Provide the (x, y) coordinate of the cell's center where the given text is located.  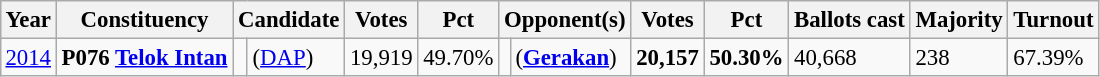
(Gerakan) (570, 57)
(DAP) (296, 57)
P076 Telok Intan (144, 57)
238 (959, 57)
Year (28, 20)
40,668 (850, 57)
Turnout (1054, 20)
49.70% (458, 57)
20,157 (668, 57)
67.39% (1054, 57)
2014 (28, 57)
19,919 (382, 57)
50.30% (746, 57)
Ballots cast (850, 20)
Candidate (289, 20)
Majority (959, 20)
Constituency (144, 20)
Opponent(s) (565, 20)
